Locate the cell with the specified text and output its (X, Y) center coordinate. 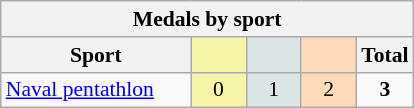
2 (328, 90)
0 (218, 90)
Medals by sport (208, 19)
Total (384, 55)
1 (274, 90)
Naval pentathlon (96, 90)
3 (384, 90)
Sport (96, 55)
